Output the [X, Y] coordinate of the center of the cell containing the given text.  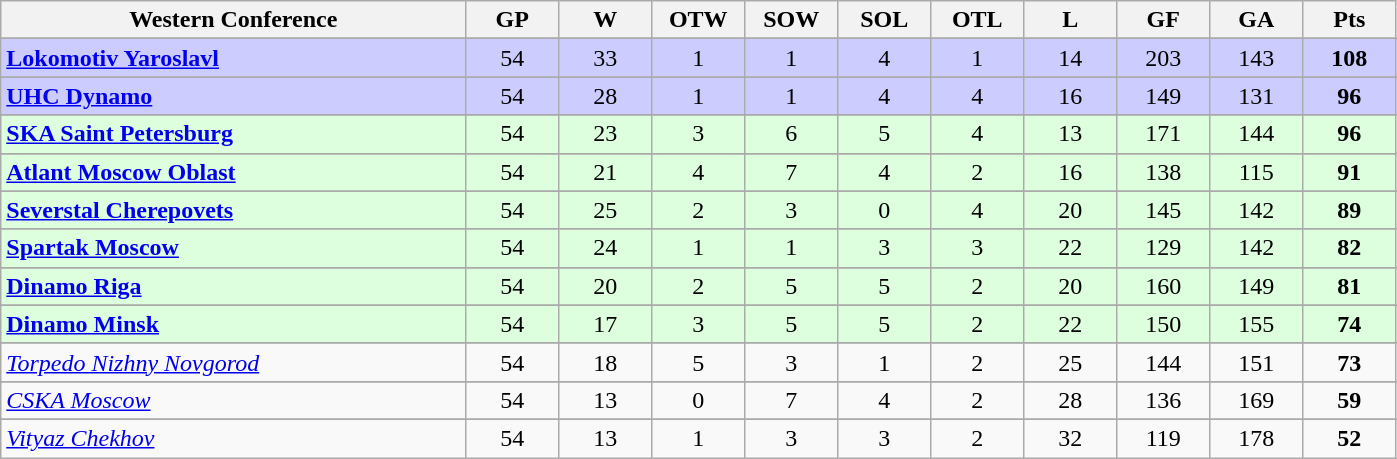
129 [1164, 248]
171 [1164, 134]
GP [512, 20]
SOL [884, 20]
14 [1070, 58]
21 [606, 172]
150 [1164, 324]
Vityaz Chekhov [234, 438]
SOW [792, 20]
17 [606, 324]
138 [1164, 172]
SKA Saint Petersburg [234, 134]
24 [606, 248]
Lokomotiv Yaroslavl [234, 58]
GF [1164, 20]
119 [1164, 438]
178 [1256, 438]
Severstal Cherepovets [234, 210]
151 [1256, 362]
Pts [1350, 20]
131 [1256, 96]
81 [1350, 286]
23 [606, 134]
52 [1350, 438]
115 [1256, 172]
108 [1350, 58]
33 [606, 58]
160 [1164, 286]
W [606, 20]
145 [1164, 210]
OTL [978, 20]
6 [792, 134]
Spartak Moscow [234, 248]
59 [1350, 400]
UHC Dynamo [234, 96]
L [1070, 20]
Dinamo Minsk [234, 324]
73 [1350, 362]
18 [606, 362]
155 [1256, 324]
74 [1350, 324]
OTW [698, 20]
Atlant Moscow Oblast [234, 172]
Dinamo Riga [234, 286]
203 [1164, 58]
91 [1350, 172]
136 [1164, 400]
Torpedo Nizhny Novgorod [234, 362]
82 [1350, 248]
GA [1256, 20]
143 [1256, 58]
CSKA Moscow [234, 400]
Western Conference [234, 20]
32 [1070, 438]
169 [1256, 400]
89 [1350, 210]
